Locate the cell with the specified text and output its (x, y) center coordinate. 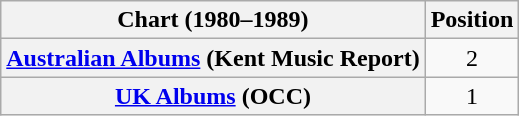
Chart (1980–1989) (213, 20)
1 (472, 96)
Australian Albums (Kent Music Report) (213, 58)
2 (472, 58)
UK Albums (OCC) (213, 96)
Position (472, 20)
